Determine the [x, y] coordinate at the center of the cell enclosing the given text.  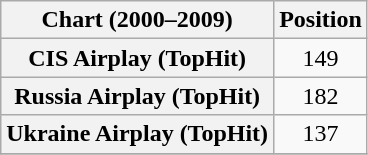
CIS Airplay (TopHit) [138, 58]
Ukraine Airplay (TopHit) [138, 134]
Chart (2000–2009) [138, 20]
137 [321, 134]
Position [321, 20]
Russia Airplay (TopHit) [138, 96]
149 [321, 58]
182 [321, 96]
